Output the [x, y] coordinate of the center of the cell containing the given text.  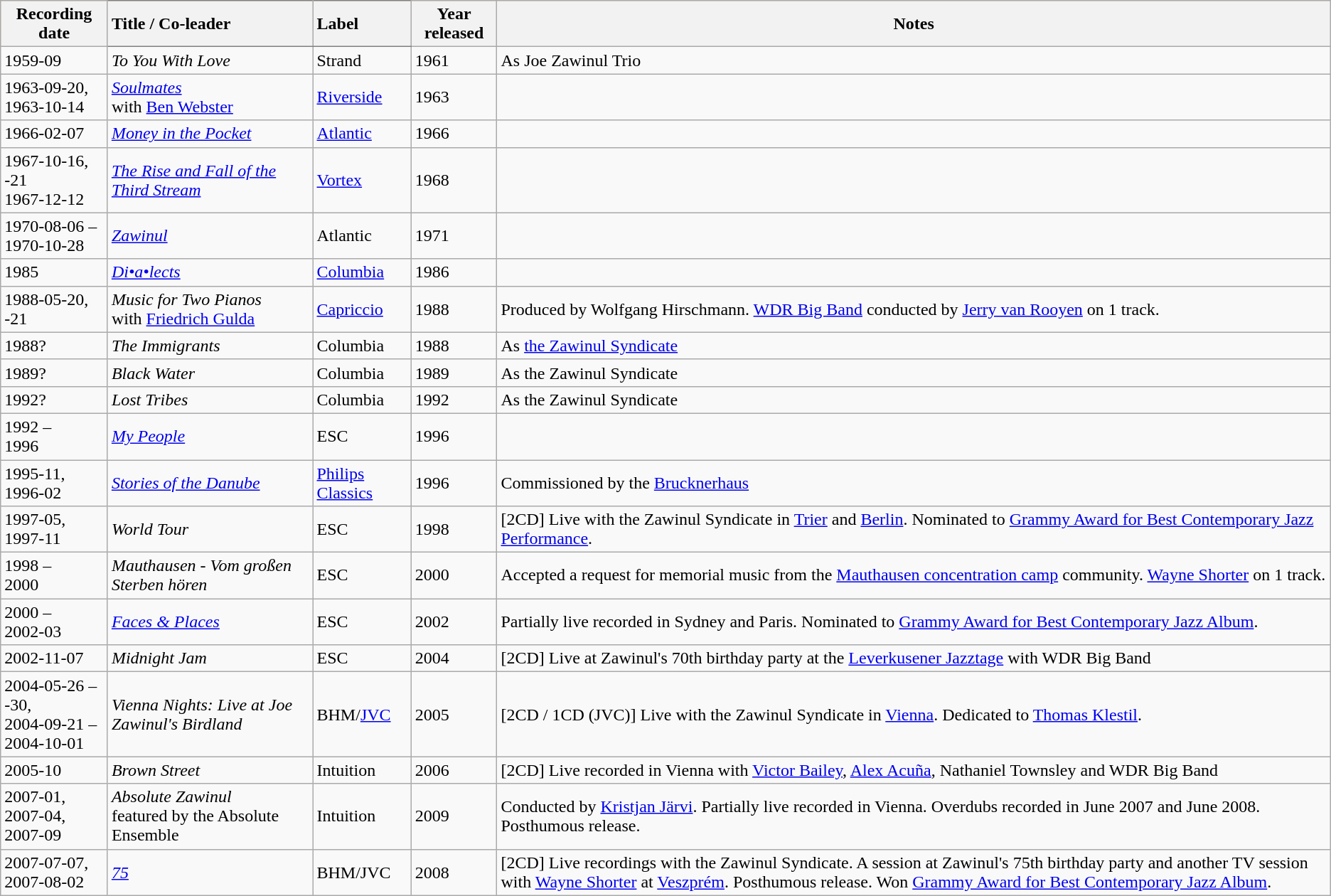
As Joe Zawinul Trio [914, 60]
2002-11-07 [54, 658]
Riverside [362, 97]
The Immigrants [210, 346]
75 [210, 872]
2004 [454, 658]
1966-02-07 [54, 134]
1992 [454, 400]
Absolute Zawinul featured by the Absolute Ensemble [210, 816]
1963 [454, 97]
1988? [54, 346]
2009 [454, 816]
Money in the Pocket [210, 134]
Recording date [54, 24]
2007-07-07, 2007-08-02 [54, 872]
1992? [54, 400]
2002 [454, 622]
1961 [454, 60]
Soulmates with Ben Webster [210, 97]
Commissioned by the Brucknerhaus [914, 482]
[2CD / 1CD (JVC)] Live with the Zawinul Syndicate in Vienna. Dedicated to Thomas Klestil. [914, 714]
To You With Love [210, 60]
1971 [454, 236]
2008 [454, 872]
1966 [454, 134]
2007-01, 2007-04, 2007-09 [54, 816]
2005 [454, 714]
Di•a•lects [210, 272]
Label [362, 24]
[2CD] Live recorded in Vienna with Victor Bailey, Alex Acuña, Nathaniel Townsley and WDR Big Band [914, 770]
Mauthausen - Vom großen Sterben hören [210, 576]
1967-10-16, -211967-12-12 [54, 180]
1986 [454, 272]
1998 [454, 529]
1959-09 [54, 60]
Midnight Jam [210, 658]
2006 [454, 770]
1997-05, 1997-11 [54, 529]
Brown Street [210, 770]
1989? [54, 373]
Music for Two Pianos with Friedrich Gulda [210, 309]
1998 –2000 [54, 576]
Strand [362, 60]
Title / Co-leader [210, 24]
[2CD] Live at Zawinul's 70th birthday party at the Leverkusener Jazztage with WDR Big Band [914, 658]
2005-10 [54, 770]
2000 –2002-03 [54, 622]
The Rise and Fall of the Third Stream [210, 180]
Produced by Wolfgang Hirschmann. WDR Big Band conducted by Jerry van Rooyen on 1 track. [914, 309]
Faces & Places [210, 622]
1985 [54, 272]
1992 –1996 [54, 437]
Notes [914, 24]
Zawinul [210, 236]
Vienna Nights: Live at Joe Zawinul's Birdland [210, 714]
Capriccio [362, 309]
2000 [454, 576]
Vortex [362, 180]
1963-09-20, 1963-10-14 [54, 97]
Year released [454, 24]
Conducted by Kristjan Järvi. Partially live recorded in Vienna. Overdubs recorded in June 2007 and June 2008. Posthumous release. [914, 816]
1968 [454, 180]
2004-05-26 – -30, 2004-09-21 –2004-10-01 [54, 714]
1995-11, 1996-02 [54, 482]
Partially live recorded in Sydney and Paris. Nominated to Grammy Award for Best Contemporary Jazz Album. [914, 622]
World Tour [210, 529]
1988-05-20, -21 [54, 309]
My People [210, 437]
Stories of the Danube [210, 482]
1970-08-06 –1970-10-28 [54, 236]
Lost Tribes [210, 400]
Philips Classics [362, 482]
[2CD] Live with the Zawinul Syndicate in Trier and Berlin. Nominated to Grammy Award for Best Contemporary Jazz Performance. [914, 529]
Black Water [210, 373]
1989 [454, 373]
Accepted a request for memorial music from the Mauthausen concentration camp community. Wayne Shorter on 1 track. [914, 576]
